Provide the [x, y] coordinate of the cell's center where the given text is located.  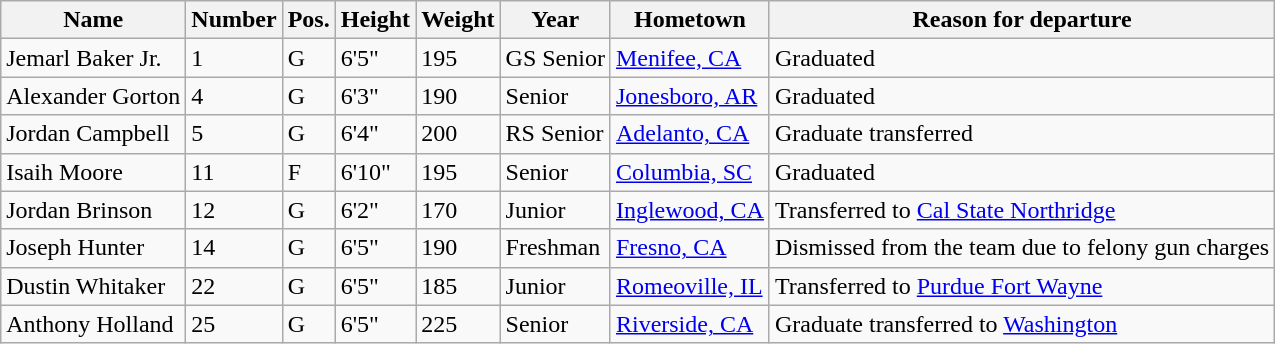
Anthony Holland [94, 324]
Adelanto, CA [690, 134]
Joseph Hunter [94, 248]
Reason for departure [1022, 20]
Graduate transferred to Washington [1022, 324]
Alexander Gorton [94, 96]
Inglewood, CA [690, 210]
1 [234, 58]
5 [234, 134]
Jemarl Baker Jr. [94, 58]
Transferred to Purdue Fort Wayne [1022, 286]
Fresno, CA [690, 248]
25 [234, 324]
Height [375, 20]
6'10" [375, 172]
Columbia, SC [690, 172]
Transferred to Cal State Northridge [1022, 210]
Isaih Moore [94, 172]
185 [458, 286]
GS Senior [555, 58]
Freshman [555, 248]
RS Senior [555, 134]
Number [234, 20]
Jordan Brinson [94, 210]
Riverside, CA [690, 324]
12 [234, 210]
11 [234, 172]
14 [234, 248]
Menifee, CA [690, 58]
Graduate transferred [1022, 134]
Dismissed from the team due to felony gun charges [1022, 248]
Hometown [690, 20]
F [308, 172]
Name [94, 20]
200 [458, 134]
Jordan Campbell [94, 134]
225 [458, 324]
Year [555, 20]
Dustin Whitaker [94, 286]
Weight [458, 20]
Romeoville, IL [690, 286]
6'2" [375, 210]
4 [234, 96]
6'4" [375, 134]
22 [234, 286]
Jonesboro, AR [690, 96]
Pos. [308, 20]
170 [458, 210]
6'3" [375, 96]
